Scan for the cell matching the given text and deliver its (x, y) coordinate at center. 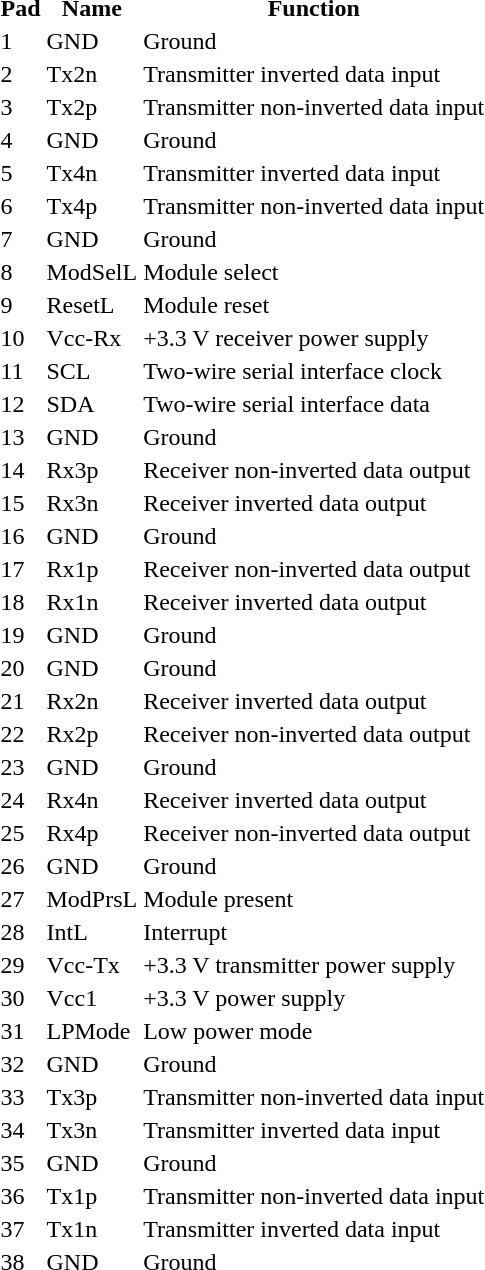
Rx3p (92, 470)
Rx1n (92, 602)
Vcc-Tx (92, 965)
Tx4p (92, 206)
IntL (92, 932)
ResetL (92, 305)
Tx2n (92, 74)
ModPrsL (92, 899)
Rx3n (92, 503)
Rx1p (92, 569)
Vcc-Rx (92, 338)
Tx3n (92, 1130)
SCL (92, 371)
LPMode (92, 1031)
Rx4p (92, 833)
Vcc1 (92, 998)
Rx2p (92, 734)
Tx1n (92, 1229)
SDA (92, 404)
Rx2n (92, 701)
Tx1p (92, 1196)
Rx4n (92, 800)
ModSelL (92, 272)
Tx2p (92, 107)
Tx4n (92, 173)
Tx3p (92, 1097)
